Output the (x, y) coordinate of the center of the cell containing the given text.  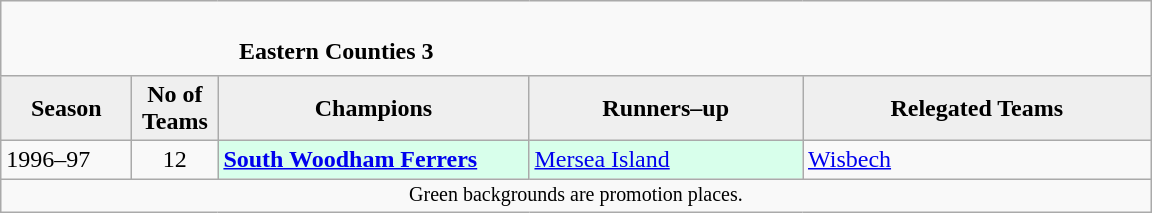
Wisbech (976, 159)
Relegated Teams (976, 108)
South Woodham Ferrers (374, 159)
1996–97 (66, 159)
Green backgrounds are promotion places. (576, 194)
Runners–up (666, 108)
Mersea Island (666, 159)
Season (66, 108)
Champions (374, 108)
No of Teams (175, 108)
12 (175, 159)
